Output the [X, Y] coordinate of the center of the cell containing the given text.  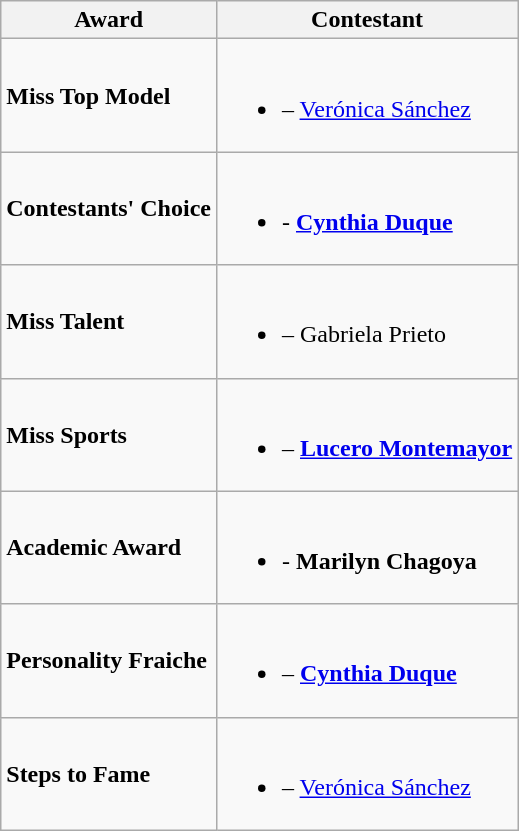
Steps to Fame [109, 774]
Miss Talent [109, 322]
- Marilyn Chagoya [366, 548]
Contestant [366, 20]
- Cynthia Duque [366, 208]
– Lucero Montemayor [366, 434]
– Cynthia Duque [366, 660]
Academic Award [109, 548]
Contestants' Choice [109, 208]
Miss Sports [109, 434]
– Gabriela Prieto [366, 322]
Award [109, 20]
Personality Fraiche [109, 660]
Miss Top Model [109, 96]
